Extract the [X, Y] coordinate from the center of the cell holding the provided text.  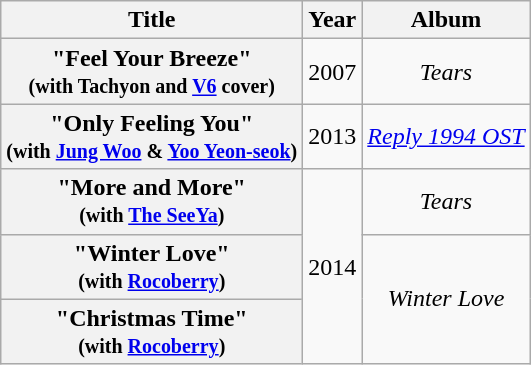
2013 [332, 136]
Title [152, 20]
Album [446, 20]
2014 [332, 266]
Reply 1994 OST [446, 136]
2007 [332, 72]
Winter Love [446, 299]
Year [332, 20]
"Only Feeling You"(with Jung Woo & Yoo Yeon-seok) [152, 136]
"More and More"(with The SeeYa) [152, 202]
"Christmas Time" (with Rocoberry) [152, 332]
"Feel Your Breeze" (with Tachyon and V6 cover) [152, 72]
"Winter Love" (with Rocoberry) [152, 266]
